Return the (x, y) coordinate for the center point of the cell that contains the specified text.  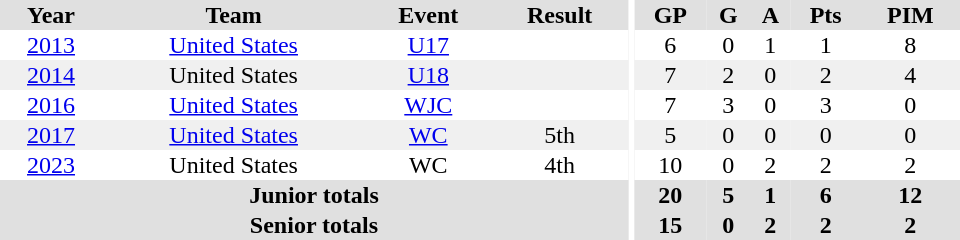
Pts (826, 15)
GP (670, 15)
G (728, 15)
4th (560, 165)
15 (670, 225)
U17 (428, 45)
4 (910, 75)
U18 (428, 75)
2017 (51, 135)
12 (910, 195)
Year (51, 15)
Event (428, 15)
5th (560, 135)
Team (234, 15)
2023 (51, 165)
Junior totals (314, 195)
8 (910, 45)
WJC (428, 105)
2013 (51, 45)
10 (670, 165)
A (770, 15)
Senior totals (314, 225)
2016 (51, 105)
Result (560, 15)
2014 (51, 75)
20 (670, 195)
PIM (910, 15)
